Detect which cell encompasses the target text, then output its [X, Y] center coordinate. 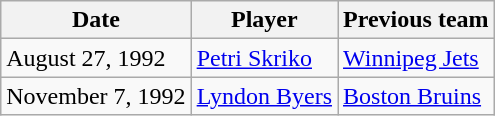
Boston Bruins [416, 96]
Date [96, 20]
Lyndon Byers [264, 96]
November 7, 1992 [96, 96]
Player [264, 20]
Petri Skriko [264, 58]
Previous team [416, 20]
Winnipeg Jets [416, 58]
August 27, 1992 [96, 58]
